Determine the (X, Y) coordinate at the center of the cell enclosing the given text.  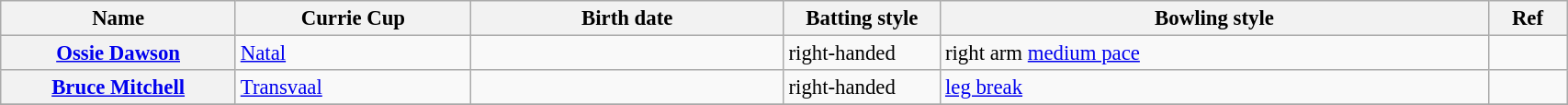
Bowling style (1214, 18)
Name (118, 18)
right arm medium pace (1214, 53)
leg break (1214, 87)
Bruce Mitchell (118, 87)
Ossie Dawson (118, 53)
Currie Cup (353, 18)
Transvaal (353, 87)
Batting style (862, 18)
Natal (353, 53)
Birth date (626, 18)
Ref (1527, 18)
